Capture the cell that displays the provided text and extract its [X, Y] central coordinate. 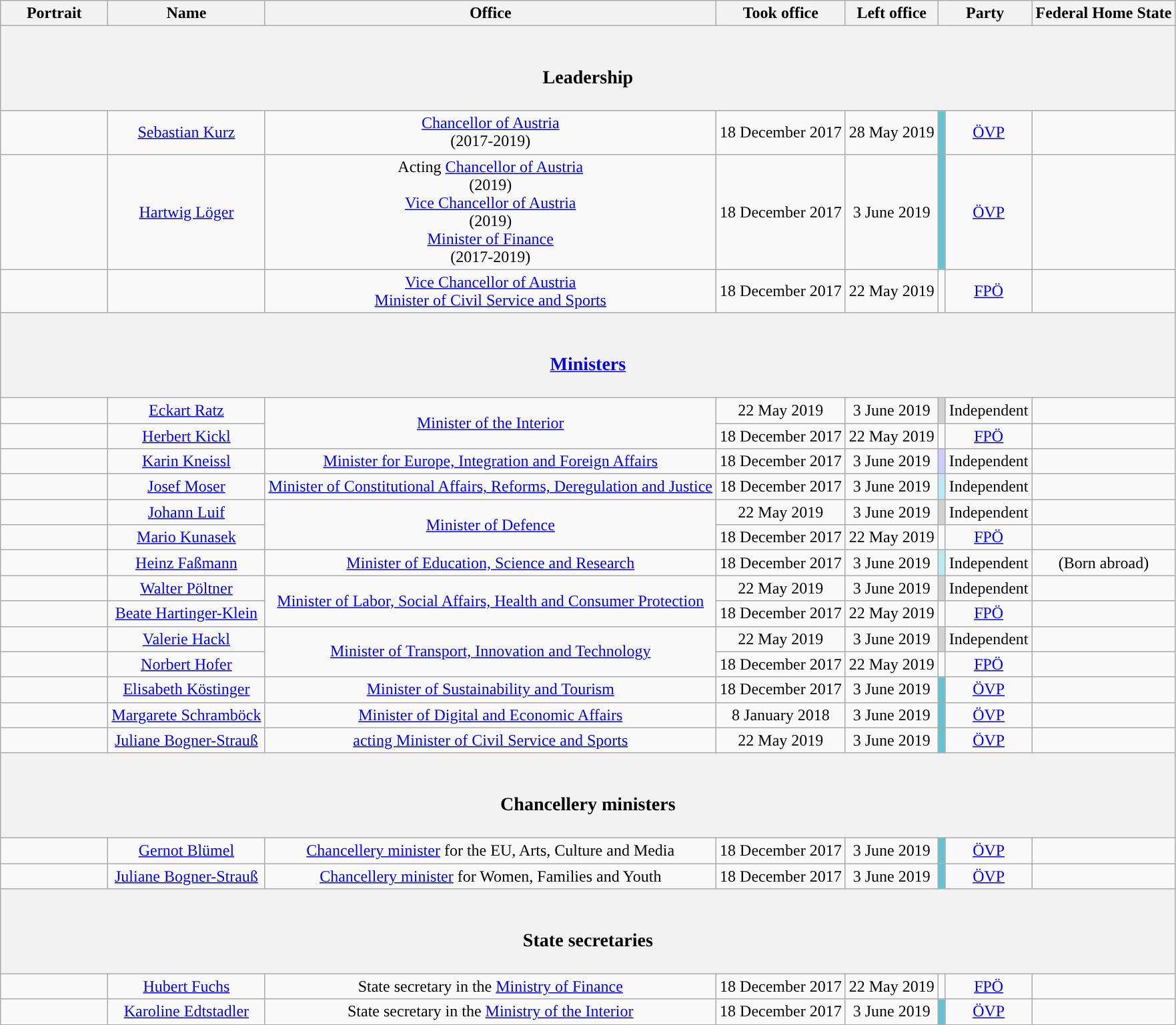
Vice Chancellor of AustriaMinister of Civil Service and Sports [491, 291]
28 May 2019 [891, 132]
Name [187, 13]
8 January 2018 [781, 715]
Minister of Sustainability and Tourism [491, 690]
Elisabeth Köstinger [187, 690]
Karin Kneissl [187, 461]
Hubert Fuchs [187, 986]
Mario Kunasek [187, 538]
acting Minister of Civil Service and Sports [491, 740]
Valerie Hackl [187, 639]
Beate Hartinger-Klein [187, 614]
Josef Moser [187, 487]
Chancellery minister for Women, Families and Youth [491, 876]
Chancellery minister for the EU, Arts, Culture and Media [491, 851]
Minister of Education, Science and Research [491, 563]
Eckart Ratz [187, 410]
Margarete Schramböck [187, 715]
Sebastian Kurz [187, 132]
Portrait [55, 13]
Party [985, 13]
Heinz Faßmann [187, 563]
Ministers [588, 355]
(Born abroad) [1103, 563]
Chancellery ministers [588, 795]
Karoline Edtstadler [187, 1012]
Chancellor of Austria(2017-2019) [491, 132]
Herbert Kickl [187, 435]
State secretaries [588, 931]
Minister of Transport, Innovation and Technology [491, 652]
Minister for Europe, Integration and Foreign Affairs [491, 461]
Norbert Hofer [187, 664]
Minister of Constitutional Affairs, Reforms, Deregulation and Justice [491, 487]
Johann Luif [187, 512]
Leadership [588, 68]
Minister of Digital and Economic Affairs [491, 715]
State secretary in the Ministry of Finance [491, 986]
Gernot Blümel [187, 851]
Took office [781, 13]
Hartwig Löger [187, 212]
State secretary in the Ministry of the Interior [491, 1012]
Acting Chancellor of Austria(2019)Vice Chancellor of Austria(2019)Minister of Finance(2017-2019) [491, 212]
Minister of Labor, Social Affairs, Health and Consumer Protection [491, 601]
Walter Pöltner [187, 588]
Office [491, 13]
Left office [891, 13]
Federal Home State [1103, 13]
Minister of Defence [491, 525]
Minister of the Interior [491, 423]
